Capture the cell that displays the provided text and extract its (X, Y) central coordinate. 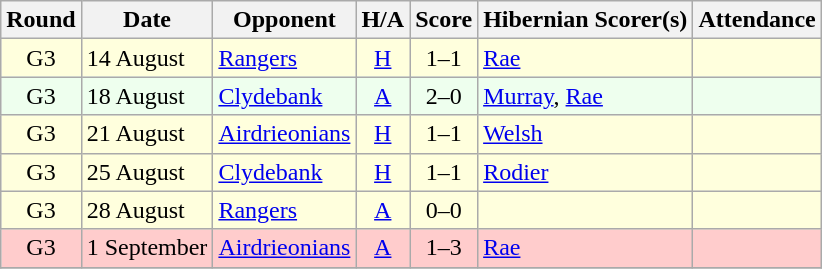
Attendance (757, 20)
1 September (147, 248)
Score (444, 20)
2–0 (444, 96)
Date (147, 20)
14 August (147, 58)
18 August (147, 96)
28 August (147, 210)
25 August (147, 172)
Murray, Rae (586, 96)
21 August (147, 134)
Round (41, 20)
0–0 (444, 210)
H/A (383, 20)
1–3 (444, 248)
Rodier (586, 172)
Opponent (284, 20)
Hibernian Scorer(s) (586, 20)
Welsh (586, 134)
